Return the (X, Y) coordinate for the center point of the cell that contains the specified text.  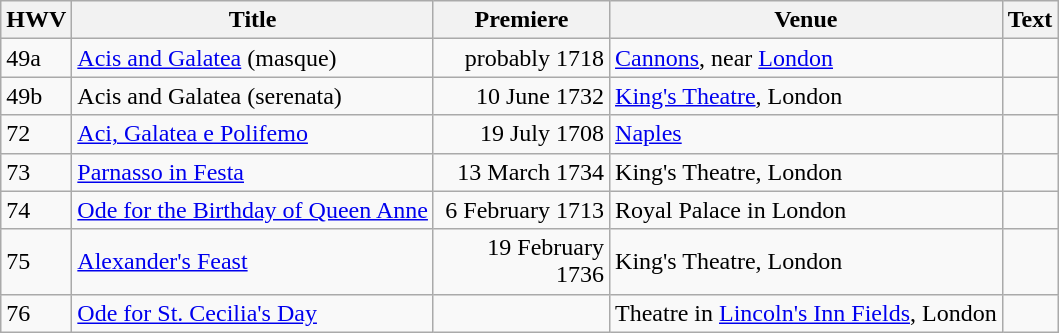
Theatre in Lincoln's Inn Fields, London (806, 313)
Acis and Galatea (serenata) (253, 96)
72 (36, 134)
19 July 1708 (521, 134)
Aci, Galatea e Polifemo (253, 134)
73 (36, 172)
13 March 1734 (521, 172)
Venue (806, 20)
HWV (36, 20)
Cannons, near London (806, 58)
74 (36, 210)
19 February 1736 (521, 262)
Royal Palace in London (806, 210)
Parnasso in Festa (253, 172)
probably 1718 (521, 58)
Naples (806, 134)
Text (1030, 20)
Premiere (521, 20)
Ode for St. Cecilia's Day (253, 313)
75 (36, 262)
6 February 1713 (521, 210)
76 (36, 313)
Alexander's Feast (253, 262)
49b (36, 96)
49a (36, 58)
Ode for the Birthday of Queen Anne (253, 210)
10 June 1732 (521, 96)
Title (253, 20)
Acis and Galatea (masque) (253, 58)
